Return (x, y) of the center of cell containing provided text 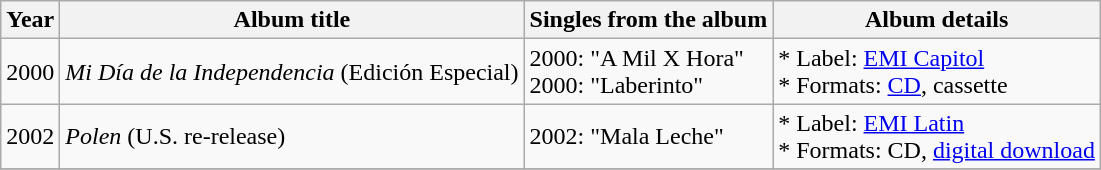
* Label: EMI Capitol * Formats: CD, cassette (937, 72)
Album title (292, 20)
Singles from the album (648, 20)
2000 (30, 72)
* Label: EMI Latin * Formats: CD, digital download (937, 136)
Year (30, 20)
Mi Día de la Independencia (Edición Especial) (292, 72)
Album details (937, 20)
2002 (30, 136)
2000: "A Mil X Hora" 2000: "Laberinto" (648, 72)
Polen (U.S. re-release) (292, 136)
2002: "Mala Leche" (648, 136)
